From the cell containing the given text, extract its center point as (X, Y) coordinate. 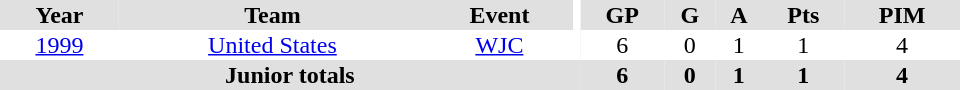
Event (500, 15)
GP (622, 15)
United States (272, 45)
PIM (902, 15)
Pts (804, 15)
WJC (500, 45)
1999 (60, 45)
Year (60, 15)
A (738, 15)
Team (272, 15)
Junior totals (290, 75)
G (690, 15)
